From the cell containing the given text, extract its center point as [x, y] coordinate. 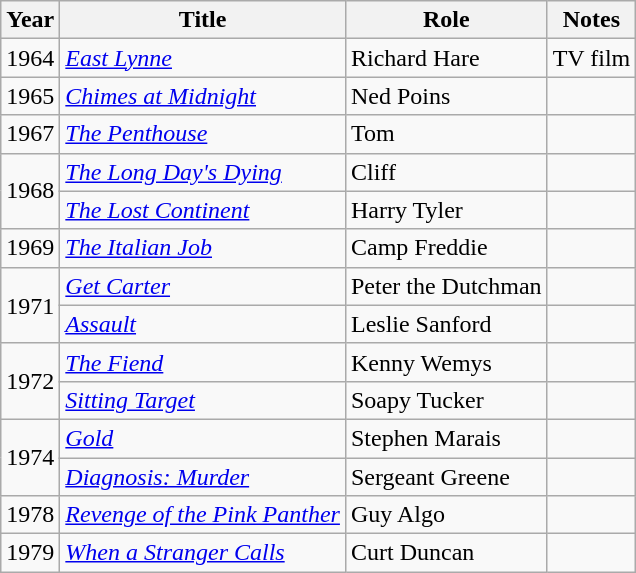
1972 [30, 381]
1965 [30, 96]
Sergeant Greene [446, 477]
Cliff [446, 172]
1967 [30, 134]
Revenge of the Pink Panther [203, 515]
1971 [30, 305]
Peter the Dutchman [446, 286]
East Lynne [203, 58]
1968 [30, 191]
1969 [30, 248]
1978 [30, 515]
Role [446, 20]
Sitting Target [203, 400]
Ned Poins [446, 96]
The Long Day's Dying [203, 172]
The Italian Job [203, 248]
Camp Freddie [446, 248]
1974 [30, 457]
Year [30, 20]
Notes [592, 20]
Curt Duncan [446, 553]
Chimes at Midnight [203, 96]
The Fiend [203, 362]
Soapy Tucker [446, 400]
Kenny Wemys [446, 362]
Diagnosis: Murder [203, 477]
1964 [30, 58]
Leslie Sanford [446, 324]
Title [203, 20]
The Lost Continent [203, 210]
When a Stranger Calls [203, 553]
The Penthouse [203, 134]
Assault [203, 324]
1979 [30, 553]
TV film [592, 58]
Guy Algo [446, 515]
Harry Tyler [446, 210]
Tom [446, 134]
Gold [203, 438]
Richard Hare [446, 58]
Stephen Marais [446, 438]
Get Carter [203, 286]
